Output the [X, Y] coordinate of the center of the cell containing the given text.  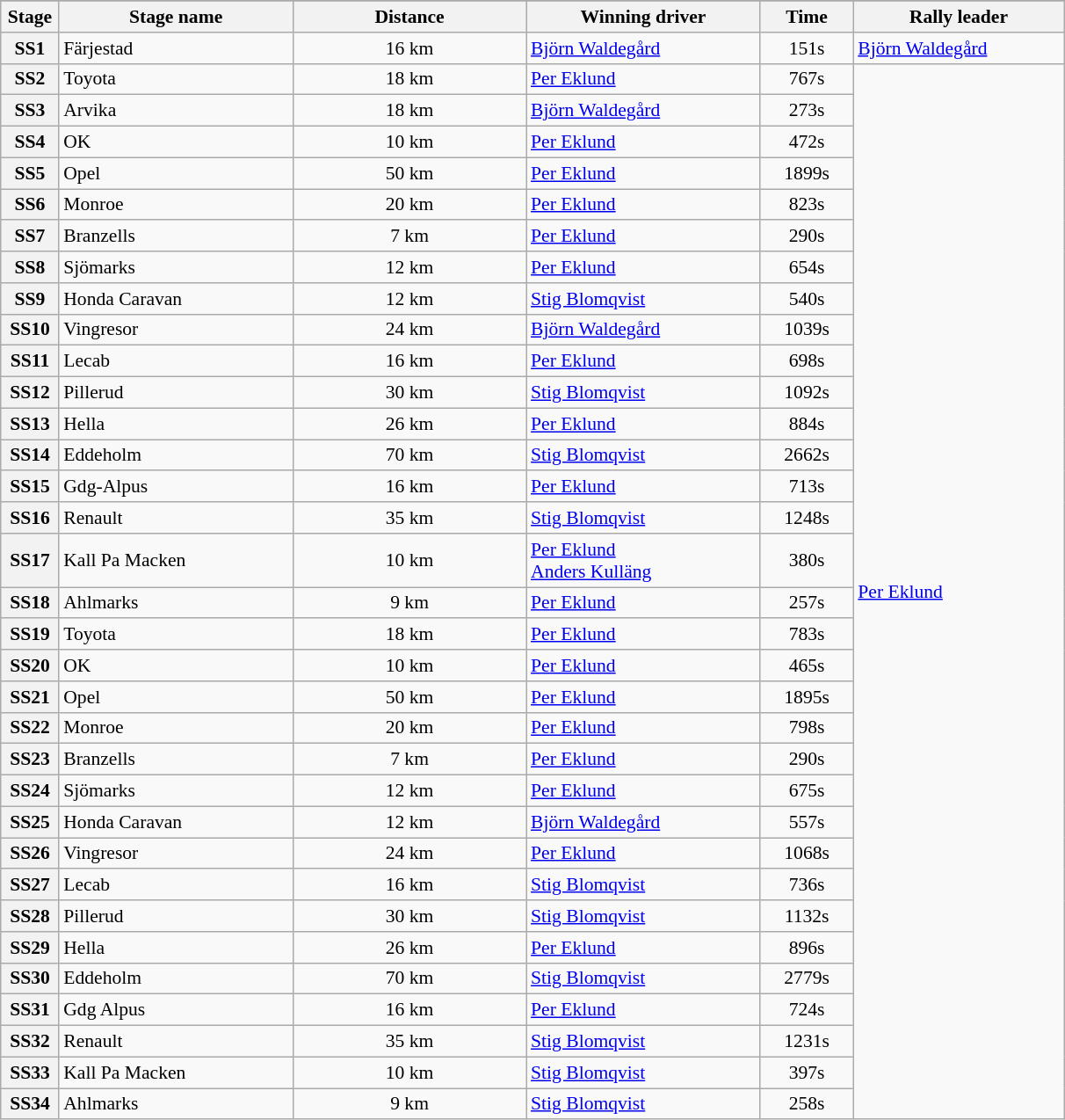
Gdg-Alpus [176, 487]
SS18 [30, 603]
SS12 [30, 393]
SS29 [30, 948]
1231s [807, 1042]
1132s [807, 916]
Time [807, 17]
SS10 [30, 330]
SS15 [30, 487]
SS13 [30, 424]
736s [807, 885]
151s [807, 48]
397s [807, 1073]
Arvika [176, 111]
798s [807, 728]
1092s [807, 393]
2662s [807, 455]
SS9 [30, 299]
SS3 [30, 111]
SS28 [30, 916]
SS20 [30, 665]
1899s [807, 173]
713s [807, 487]
1895s [807, 697]
SS24 [30, 791]
SS33 [30, 1073]
SS23 [30, 760]
257s [807, 603]
SS31 [30, 1010]
SS16 [30, 518]
SS14 [30, 455]
SS7 [30, 236]
SS1 [30, 48]
273s [807, 111]
823s [807, 205]
SS4 [30, 142]
SS30 [30, 978]
Färjestad [176, 48]
675s [807, 791]
SS8 [30, 267]
884s [807, 424]
Stage name [176, 17]
SS17 [30, 561]
896s [807, 948]
654s [807, 267]
557s [807, 822]
Winning driver [643, 17]
465s [807, 665]
783s [807, 635]
1039s [807, 330]
Rally leader [958, 17]
1068s [807, 854]
472s [807, 142]
Stage [30, 17]
540s [807, 299]
SS25 [30, 822]
1248s [807, 518]
SS5 [30, 173]
698s [807, 361]
380s [807, 561]
SS11 [30, 361]
Gdg Alpus [176, 1010]
SS22 [30, 728]
767s [807, 79]
SS34 [30, 1104]
724s [807, 1010]
Per EklundAnders Kulläng [643, 561]
SS26 [30, 854]
SS21 [30, 697]
2779s [807, 978]
Distance [409, 17]
258s [807, 1104]
SS19 [30, 635]
SS2 [30, 79]
SS32 [30, 1042]
SS27 [30, 885]
SS6 [30, 205]
